Search for the cell housing the specified text and yield its (x, y) center coordinate. 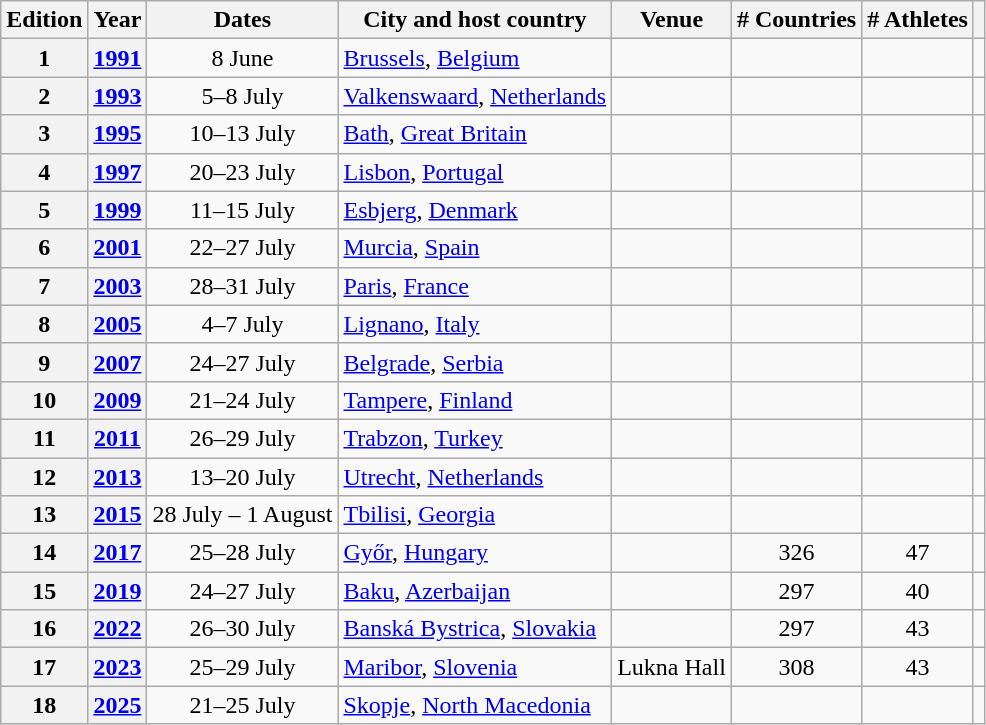
1993 (118, 96)
20–23 July (242, 172)
Paris, France (475, 286)
City and host country (475, 20)
4 (44, 172)
2022 (118, 629)
1995 (118, 134)
10 (44, 400)
12 (44, 477)
Utrecht, Netherlands (475, 477)
2025 (118, 705)
2015 (118, 515)
5 (44, 210)
26–29 July (242, 438)
16 (44, 629)
11–15 July (242, 210)
2001 (118, 248)
6 (44, 248)
13 (44, 515)
2003 (118, 286)
Brussels, Belgium (475, 58)
11 (44, 438)
25–28 July (242, 553)
Tbilisi, Georgia (475, 515)
2 (44, 96)
13–20 July (242, 477)
10–13 July (242, 134)
Trabzon, Turkey (475, 438)
Skopje, North Macedonia (475, 705)
1997 (118, 172)
Lisbon, Portugal (475, 172)
Valkenswaard, Netherlands (475, 96)
1999 (118, 210)
2023 (118, 667)
15 (44, 591)
Banská Bystrica, Slovakia (475, 629)
Edition (44, 20)
2013 (118, 477)
1 (44, 58)
Tampere, Finland (475, 400)
# Athletes (918, 20)
5–8 July (242, 96)
Lukna Hall (672, 667)
2017 (118, 553)
9 (44, 362)
Esbjerg, Denmark (475, 210)
7 (44, 286)
Baku, Azerbaijan (475, 591)
2009 (118, 400)
22–27 July (242, 248)
21–24 July (242, 400)
Lignano, Italy (475, 324)
26–30 July (242, 629)
40 (918, 591)
4–7 July (242, 324)
8 June (242, 58)
25–29 July (242, 667)
17 (44, 667)
Venue (672, 20)
Year (118, 20)
Győr, Hungary (475, 553)
Murcia, Spain (475, 248)
Maribor, Slovenia (475, 667)
# Countries (796, 20)
18 (44, 705)
2011 (118, 438)
28 July – 1 August (242, 515)
Dates (242, 20)
14 (44, 553)
Belgrade, Serbia (475, 362)
308 (796, 667)
2007 (118, 362)
21–25 July (242, 705)
8 (44, 324)
28–31 July (242, 286)
326 (796, 553)
3 (44, 134)
Bath, Great Britain (475, 134)
2019 (118, 591)
1991 (118, 58)
2005 (118, 324)
47 (918, 553)
